Capture the cell that displays the provided text and extract its (x, y) central coordinate. 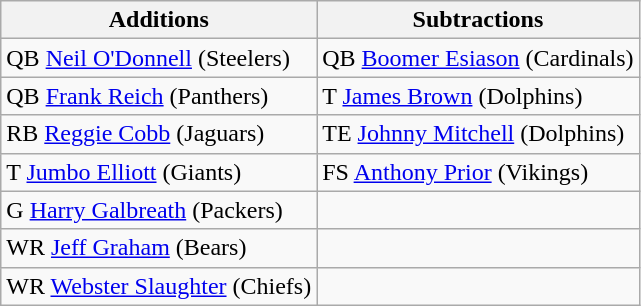
T James Brown (Dolphins) (478, 96)
T Jumbo Elliott (Giants) (159, 172)
WR Webster Slaughter (Chiefs) (159, 286)
Additions (159, 20)
WR Jeff Graham (Bears) (159, 248)
RB Reggie Cobb (Jaguars) (159, 134)
G Harry Galbreath (Packers) (159, 210)
Subtractions (478, 20)
QB Boomer Esiason (Cardinals) (478, 58)
FS Anthony Prior (Vikings) (478, 172)
QB Frank Reich (Panthers) (159, 96)
QB Neil O'Donnell (Steelers) (159, 58)
TE Johnny Mitchell (Dolphins) (478, 134)
